Provide the [x, y] coordinate of the cell's center where the given text is located.  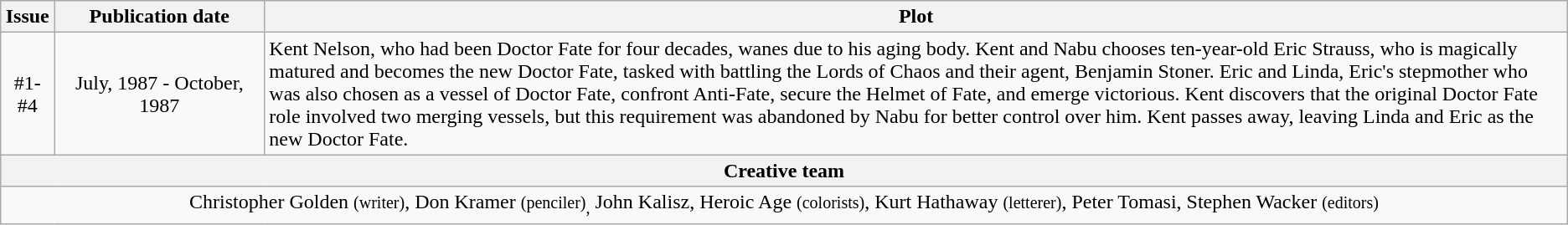
Issue [28, 17]
Plot [916, 17]
Publication date [159, 17]
#1-#4 [28, 94]
Creative team [784, 171]
July, 1987 - October, 1987 [159, 94]
